Locate the cell with the specified text and output its (X, Y) center coordinate. 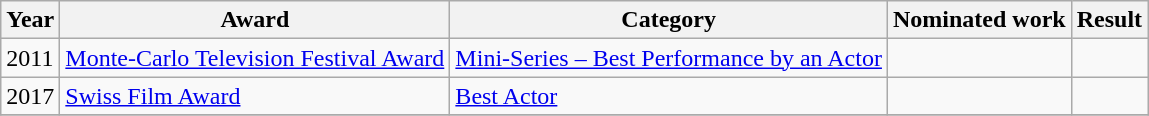
2011 (30, 58)
Nominated work (979, 20)
Swiss Film Award (255, 96)
Award (255, 20)
Result (1109, 20)
2017 (30, 96)
Category (669, 20)
Year (30, 20)
Best Actor (669, 96)
Mini-Series – Best Performance by an Actor (669, 58)
Monte-Carlo Television Festival Award (255, 58)
